Search for the cell housing the specified text and yield its [x, y] center coordinate. 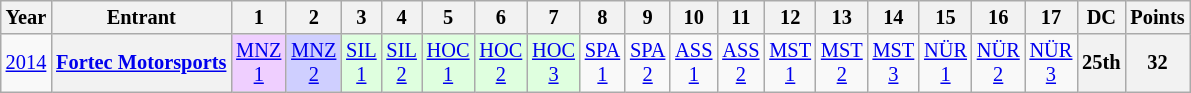
7 [554, 17]
MST3 [894, 63]
2 [314, 17]
MNZ2 [314, 63]
DC [1101, 17]
8 [602, 17]
2014 [26, 63]
11 [740, 17]
ASS2 [740, 63]
Entrant [141, 17]
15 [946, 17]
3 [361, 17]
Fortec Motorsports [141, 63]
NÜR3 [1052, 63]
Points [1157, 17]
12 [790, 17]
NÜR2 [998, 63]
6 [500, 17]
9 [648, 17]
NÜR1 [946, 63]
ASS1 [694, 63]
1 [258, 17]
25th [1101, 63]
17 [1052, 17]
Year [26, 17]
MNZ1 [258, 63]
4 [401, 17]
HOC1 [448, 63]
HOC2 [500, 63]
5 [448, 17]
14 [894, 17]
16 [998, 17]
32 [1157, 63]
10 [694, 17]
MST2 [842, 63]
HOC3 [554, 63]
13 [842, 17]
MST1 [790, 63]
SIL1 [361, 63]
SIL2 [401, 63]
SPA1 [602, 63]
SPA2 [648, 63]
